Return the [X, Y] coordinate for the center point of the cell that contains the specified text.  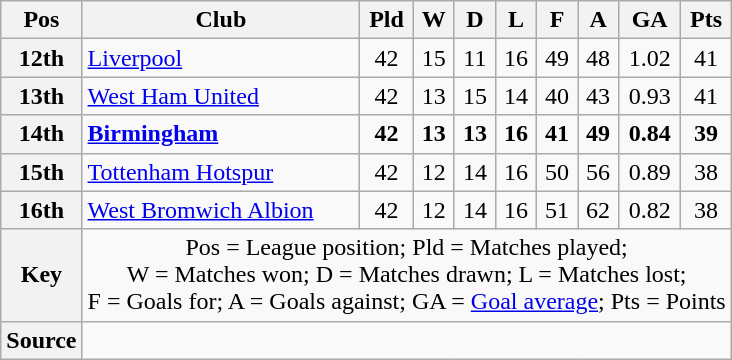
50 [558, 172]
Key [42, 275]
West Bromwich Albion [221, 210]
51 [558, 210]
GA [650, 20]
0.84 [650, 134]
F [558, 20]
11 [474, 58]
12th [42, 58]
56 [598, 172]
Club [221, 20]
39 [706, 134]
A [598, 20]
D [474, 20]
West Ham United [221, 96]
Source [42, 340]
Pld [387, 20]
W [434, 20]
Pts [706, 20]
1.02 [650, 58]
13th [42, 96]
0.82 [650, 210]
0.93 [650, 96]
Liverpool [221, 58]
62 [598, 210]
15th [42, 172]
16th [42, 210]
48 [598, 58]
Birmingham [221, 134]
14th [42, 134]
L [516, 20]
Pos [42, 20]
40 [558, 96]
43 [598, 96]
Tottenham Hotspur [221, 172]
0.89 [650, 172]
